Identify which cell holds the provided text, then report its (X, Y) central coordinate. 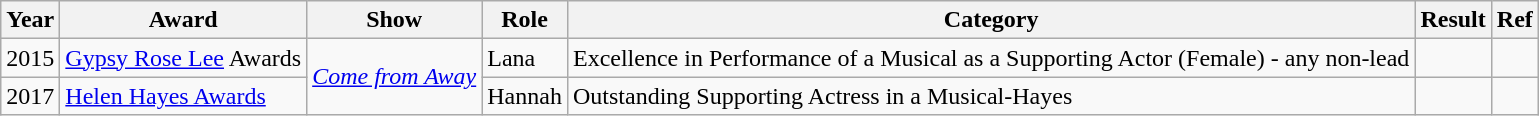
Come from Away (394, 77)
Lana (525, 58)
2015 (30, 58)
Hannah (525, 96)
Outstanding Supporting Actress in a Musical-Hayes (990, 96)
Role (525, 20)
Gypsy Rose Lee Awards (184, 58)
Year (30, 20)
Helen Hayes Awards (184, 96)
Award (184, 20)
Category (990, 20)
2017 (30, 96)
Excellence in Performance of a Musical as a Supporting Actor (Female) - any non-lead (990, 58)
Ref (1514, 20)
Show (394, 20)
Result (1453, 20)
